Capture the cell that displays the provided text and extract its [x, y] central coordinate. 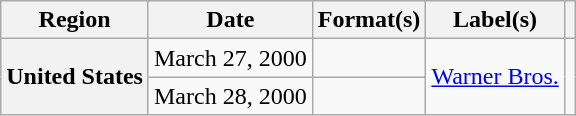
March 27, 2000 [230, 58]
Date [230, 20]
United States [75, 77]
Region [75, 20]
Warner Bros. [495, 77]
Format(s) [369, 20]
March 28, 2000 [230, 96]
Label(s) [495, 20]
